Detect which cell encompasses the target text, then output its (X, Y) center coordinate. 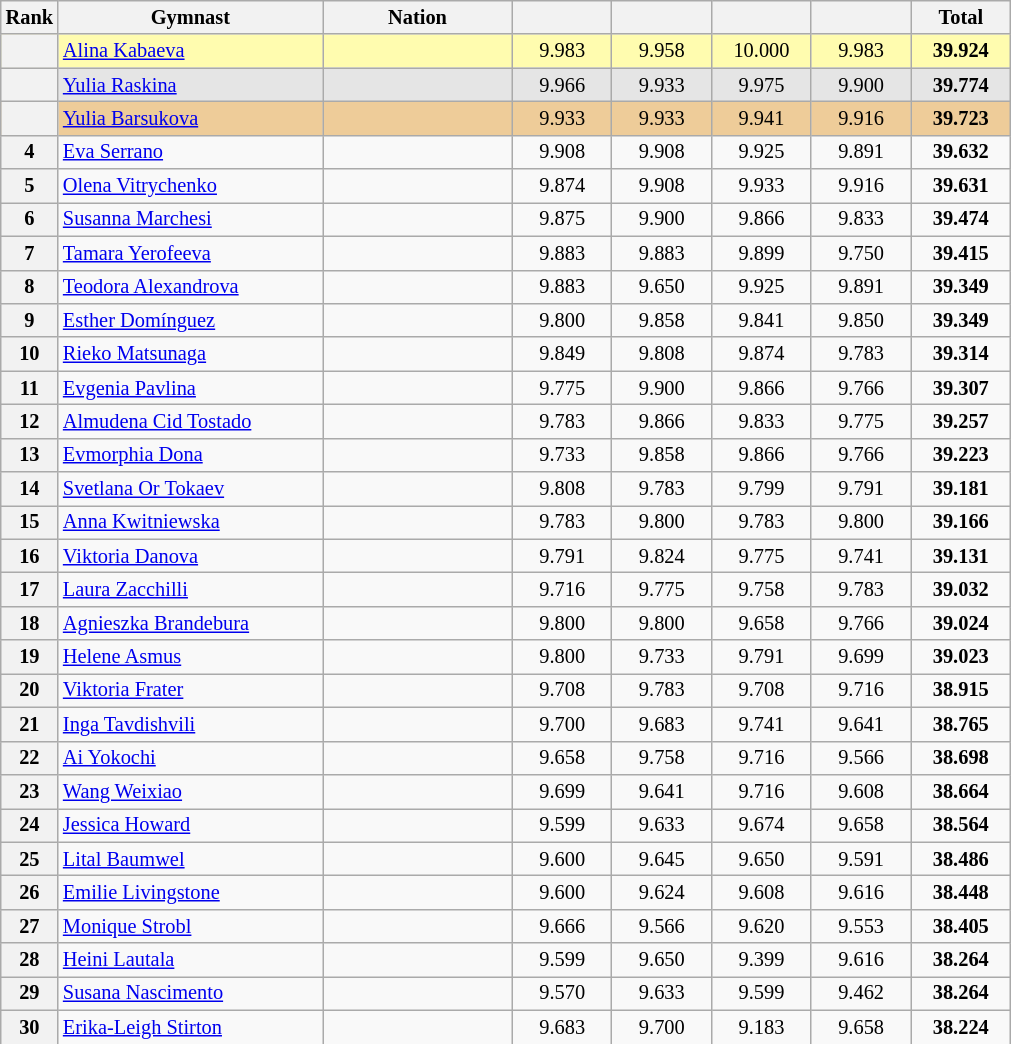
Esther Domínguez (190, 320)
38.915 (961, 690)
19 (30, 657)
39.723 (961, 118)
Tamara Yerofeeva (190, 253)
12 (30, 421)
Susanna Marchesi (190, 219)
Svetlana Or Tokaev (190, 489)
22 (30, 758)
39.166 (961, 522)
Helene Asmus (190, 657)
Teodora Alexandrova (190, 287)
8 (30, 287)
Alina Kabaeva (190, 51)
9.183 (762, 1027)
9.645 (662, 859)
38.698 (961, 758)
39.024 (961, 623)
9.399 (762, 960)
9.941 (762, 118)
11 (30, 388)
9.824 (662, 556)
Total (961, 17)
6 (30, 219)
25 (30, 859)
9.966 (562, 85)
23 (30, 791)
Eva Serrano (190, 152)
39.774 (961, 85)
Almudena Cid Tostado (190, 421)
38.448 (961, 892)
9.841 (762, 320)
9.666 (562, 926)
30 (30, 1027)
38.765 (961, 724)
Agnieszka Brandebura (190, 623)
18 (30, 623)
Yulia Barsukova (190, 118)
9.750 (861, 253)
9.958 (662, 51)
39.131 (961, 556)
10.000 (762, 51)
24 (30, 825)
Inga Tavdishvili (190, 724)
Viktoria Frater (190, 690)
39.257 (961, 421)
Nation (418, 17)
14 (30, 489)
9.849 (562, 354)
9.799 (762, 489)
Anna Kwitniewska (190, 522)
9.620 (762, 926)
Olena Vitrychenko (190, 186)
38.486 (961, 859)
38.405 (961, 926)
39.307 (961, 388)
9 (30, 320)
9.899 (762, 253)
4 (30, 152)
26 (30, 892)
9.553 (861, 926)
Erika-Leigh Stirton (190, 1027)
39.474 (961, 219)
21 (30, 724)
39.032 (961, 589)
Monique Strobl (190, 926)
13 (30, 455)
Laura Zacchilli (190, 589)
39.023 (961, 657)
29 (30, 993)
39.223 (961, 455)
9.875 (562, 219)
Wang Weixiao (190, 791)
38.664 (961, 791)
9.975 (762, 85)
Lital Baumwel (190, 859)
Rieko Matsunaga (190, 354)
Rank (30, 17)
Viktoria Danova (190, 556)
39.415 (961, 253)
9.462 (861, 993)
Evmorphia Dona (190, 455)
15 (30, 522)
Jessica Howard (190, 825)
17 (30, 589)
10 (30, 354)
38.564 (961, 825)
28 (30, 960)
5 (30, 186)
9.850 (861, 320)
9.591 (861, 859)
38.224 (961, 1027)
Gymnast (190, 17)
39.314 (961, 354)
9.624 (662, 892)
9.570 (562, 993)
Ai Yokochi (190, 758)
27 (30, 926)
39.924 (961, 51)
39.632 (961, 152)
Evgenia Pavlina (190, 388)
Yulia Raskina (190, 85)
39.631 (961, 186)
39.181 (961, 489)
Emilie Livingstone (190, 892)
9.674 (762, 825)
20 (30, 690)
7 (30, 253)
16 (30, 556)
Heini Lautala (190, 960)
Susana Nascimento (190, 993)
